Output the (X, Y) coordinate of the center of the cell containing the given text.  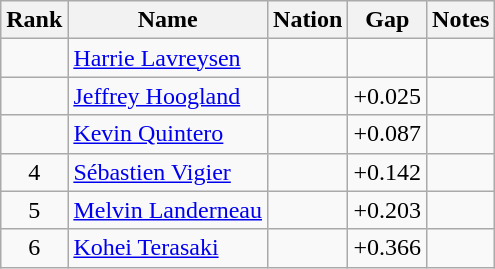
Sébastien Vigier (168, 172)
Name (168, 20)
+0.203 (388, 210)
+0.142 (388, 172)
Rank (34, 20)
Kohei Terasaki (168, 248)
Melvin Landerneau (168, 210)
5 (34, 210)
Harrie Lavreysen (168, 58)
+0.087 (388, 134)
+0.366 (388, 248)
Jeffrey Hoogland (168, 96)
6 (34, 248)
4 (34, 172)
Notes (461, 20)
Kevin Quintero (168, 134)
Nation (308, 20)
Gap (388, 20)
+0.025 (388, 96)
